Provide the (X, Y) coordinate of the cell's center where the given text is located.  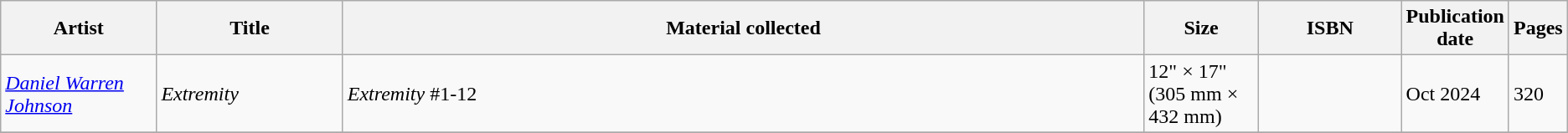
Oct 2024 (1455, 94)
Extremity #1-12 (744, 94)
Artist (79, 28)
Publication date (1455, 28)
Material collected (744, 28)
Daniel Warren Johnson (79, 94)
Pages (1538, 28)
Extremity (250, 94)
320 (1538, 94)
Title (250, 28)
ISBN (1330, 28)
12" × 17"(305 mm × 432 mm) (1201, 94)
Size (1201, 28)
